Provide the [x, y] coordinate of the cell's center where the given text is located.  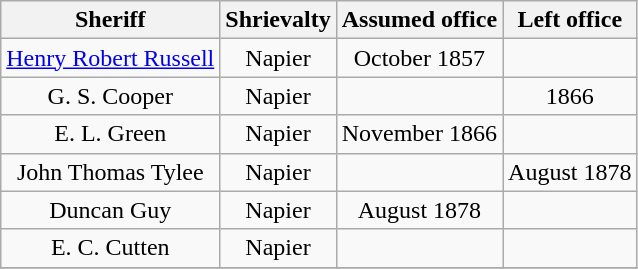
October 1857 [419, 58]
Shrievalty [278, 20]
E. L. Green [110, 134]
G. S. Cooper [110, 96]
Duncan Guy [110, 210]
Sheriff [110, 20]
John Thomas Tylee [110, 172]
Assumed office [419, 20]
E. C. Cutten [110, 248]
1866 [570, 96]
Henry Robert Russell [110, 58]
November 1866 [419, 134]
Left office [570, 20]
